Detect which cell encompasses the target text, then output its [X, Y] center coordinate. 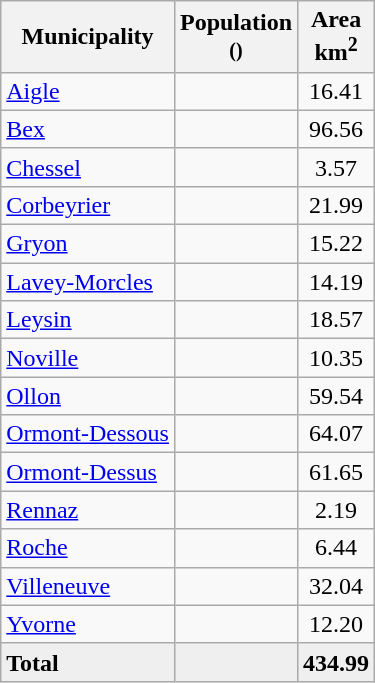
434.99 [336, 662]
18.57 [336, 320]
Roche [88, 548]
59.54 [336, 396]
Leysin [88, 320]
6.44 [336, 548]
Area km2 [336, 37]
32.04 [336, 586]
Ormont-Dessus [88, 472]
96.56 [336, 129]
3.57 [336, 167]
16.41 [336, 91]
Population() [236, 37]
Noville [88, 358]
15.22 [336, 244]
Rennaz [88, 510]
61.65 [336, 472]
Lavey-Morcles [88, 282]
Chessel [88, 167]
Villeneuve [88, 586]
Aigle [88, 91]
21.99 [336, 205]
12.20 [336, 624]
Ollon [88, 396]
Bex [88, 129]
Corbeyrier [88, 205]
Gryon [88, 244]
14.19 [336, 282]
64.07 [336, 434]
Total [88, 662]
2.19 [336, 510]
10.35 [336, 358]
Ormont-Dessous [88, 434]
Municipality [88, 37]
Yvorne [88, 624]
